Return the (x, y) coordinate for the center point of the cell that contains the specified text.  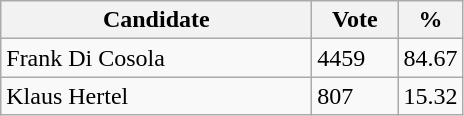
807 (355, 96)
Klaus Hertel (156, 96)
Candidate (156, 20)
84.67 (430, 58)
Frank Di Cosola (156, 58)
15.32 (430, 96)
4459 (355, 58)
% (430, 20)
Vote (355, 20)
